Find where the given text appears and provide that cell's center as [X, Y] coordinate. 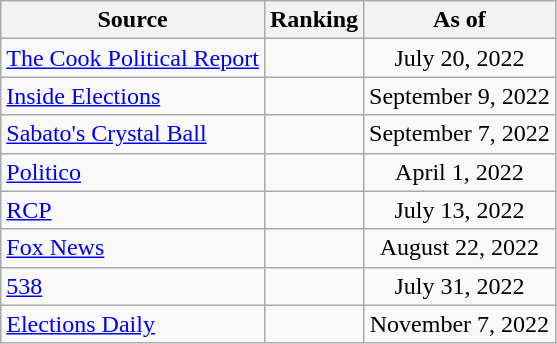
November 7, 2022 [460, 324]
Source [133, 20]
RCP [133, 210]
Inside Elections [133, 96]
538 [133, 286]
The Cook Political Report [133, 58]
April 1, 2022 [460, 172]
Fox News [133, 248]
September 9, 2022 [460, 96]
July 31, 2022 [460, 286]
July 20, 2022 [460, 58]
Sabato's Crystal Ball [133, 134]
Elections Daily [133, 324]
August 22, 2022 [460, 248]
September 7, 2022 [460, 134]
July 13, 2022 [460, 210]
Politico [133, 172]
As of [460, 20]
Ranking [314, 20]
